Detect which cell encompasses the target text, then output its [X, Y] center coordinate. 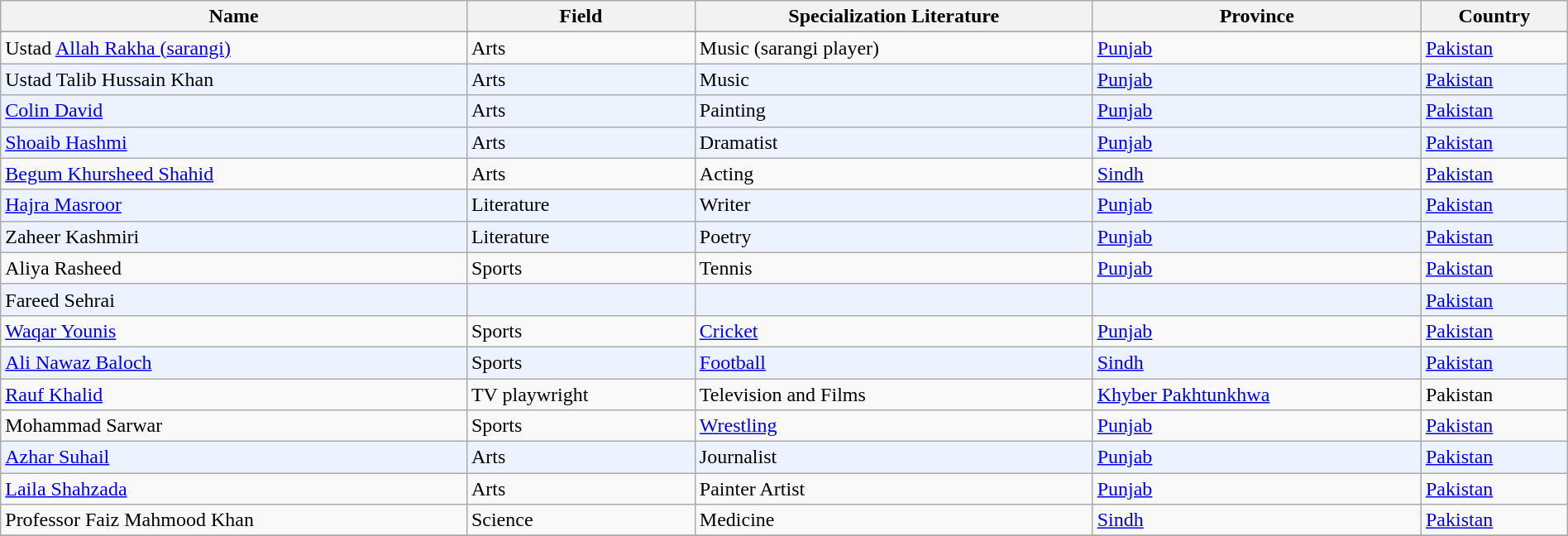
Mohammad Sarwar [234, 426]
Music [893, 79]
Ustad Talib Hussain Khan [234, 79]
Aliya Rasheed [234, 268]
Medicine [893, 520]
Name [234, 17]
Painting [893, 111]
Waqar Younis [234, 331]
Colin David [234, 111]
Tennis [893, 268]
Professor Faiz Mahmood Khan [234, 520]
Music (sarangi player) [893, 48]
Writer [893, 205]
Begum Khursheed Shahid [234, 174]
Azhar Suhail [234, 457]
Cricket [893, 331]
Laila Shahzada [234, 489]
Acting [893, 174]
Specialization Literature [893, 17]
Football [893, 362]
Television and Films [893, 395]
Wrestling [893, 426]
Dramatist [893, 142]
Country [1494, 17]
Province [1257, 17]
TV playwright [581, 395]
Journalist [893, 457]
Science [581, 520]
Painter Artist [893, 489]
Khyber Pakhtunkhwa [1257, 395]
Rauf Khalid [234, 395]
Poetry [893, 237]
Ustad Allah Rakha (sarangi) [234, 48]
Hajra Masroor [234, 205]
Shoaib Hashmi [234, 142]
Field [581, 17]
Ali Nawaz Baloch [234, 362]
Zaheer Kashmiri [234, 237]
Fareed Sehrai [234, 299]
